Provide the (x, y) coordinate of the cell's center where the given text is located.  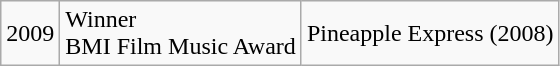
Pineapple Express (2008) (430, 34)
WinnerBMI Film Music Award (181, 34)
2009 (30, 34)
